Search for the cell housing the specified text and yield its [x, y] center coordinate. 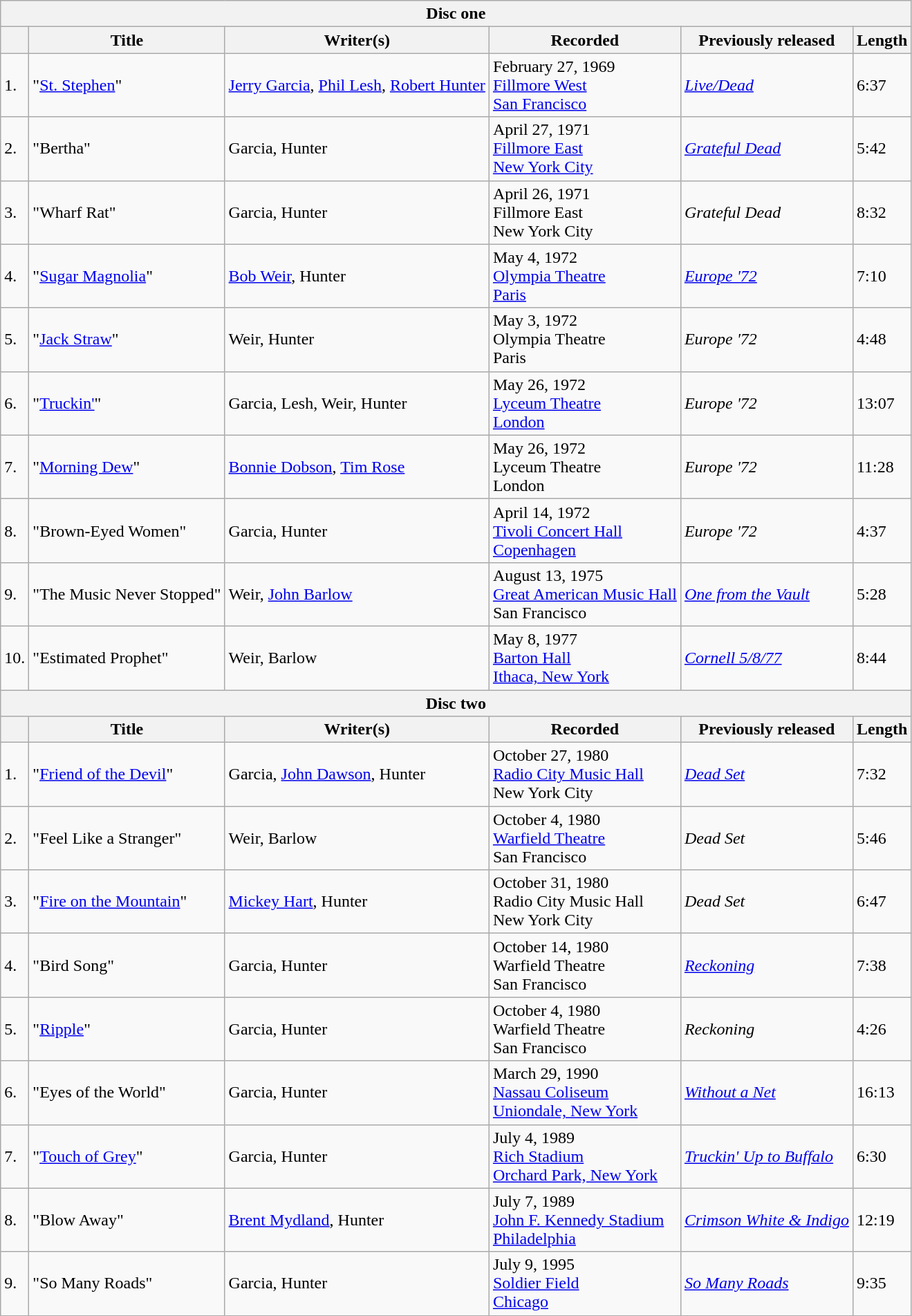
4:26 [882, 1029]
6:47 [882, 902]
April 26, 1971Fillmore EastNew York City [585, 212]
"Jack Straw" [127, 340]
"Bird Song" [127, 965]
12:19 [882, 1220]
7:10 [882, 276]
"Ripple" [127, 1029]
February 27, 1969Fillmore WestSan Francisco [585, 85]
July 4, 1989Rich StadiumOrchard Park, New York [585, 1156]
July 9, 1995Soldier FieldChicago [585, 1283]
April 27, 1971Fillmore EastNew York City [585, 149]
Garcia, Lesh, Weir, Hunter [357, 403]
So Many Roads [766, 1283]
Weir, John Barlow [357, 594]
10. [15, 658]
May 8, 1977Barton HallIthaca, New York [585, 658]
11:28 [882, 467]
7:38 [882, 965]
Disc two [456, 703]
August 13, 1975Great American Music HallSan Francisco [585, 594]
Mickey Hart, Hunter [357, 902]
"Touch of Grey" [127, 1156]
One from the Vault [766, 594]
13:07 [882, 403]
7:32 [882, 775]
"Blow Away" [127, 1220]
May 3, 1972Olympia TheatreParis [585, 340]
"St. Stephen" [127, 85]
"Feel Like a Stranger" [127, 838]
Weir, Hunter [357, 340]
March 29, 1990Nassau ColiseumUniondale, New York [585, 1093]
Cornell 5/8/77 [766, 658]
"Wharf Rat" [127, 212]
"Eyes of the World" [127, 1093]
Garcia, John Dawson, Hunter [357, 775]
April 14, 1972Tivoli Concert HallCopenhagen [585, 530]
5:42 [882, 149]
"So Many Roads" [127, 1283]
July 7, 1989John F. Kennedy StadiumPhiladelphia [585, 1220]
Without a Net [766, 1093]
9:35 [882, 1283]
"Sugar Magnolia" [127, 276]
"Fire on the Mountain" [127, 902]
May 4, 1972Olympia TheatreParis [585, 276]
"The Music Never Stopped" [127, 594]
"Morning Dew" [127, 467]
Bonnie Dobson, Tim Rose [357, 467]
"Truckin'" [127, 403]
Truckin' Up to Buffalo [766, 1156]
5:28 [882, 594]
October 27, 1980Radio City Music HallNew York City [585, 775]
"Bertha" [127, 149]
8:44 [882, 658]
Disc one [456, 14]
6:30 [882, 1156]
Live/Dead [766, 85]
"Estimated Prophet" [127, 658]
4:48 [882, 340]
"Friend of the Devil" [127, 775]
Brent Mydland, Hunter [357, 1220]
Jerry Garcia, Phil Lesh, Robert Hunter [357, 85]
Bob Weir, Hunter [357, 276]
6:37 [882, 85]
4:37 [882, 530]
Crimson White & Indigo [766, 1220]
5:46 [882, 838]
October 14, 1980Warfield TheatreSan Francisco [585, 965]
October 31, 1980Radio City Music HallNew York City [585, 902]
16:13 [882, 1093]
8:32 [882, 212]
"Brown-Eyed Women" [127, 530]
